Output the [x, y] coordinate of the center of the cell containing the given text.  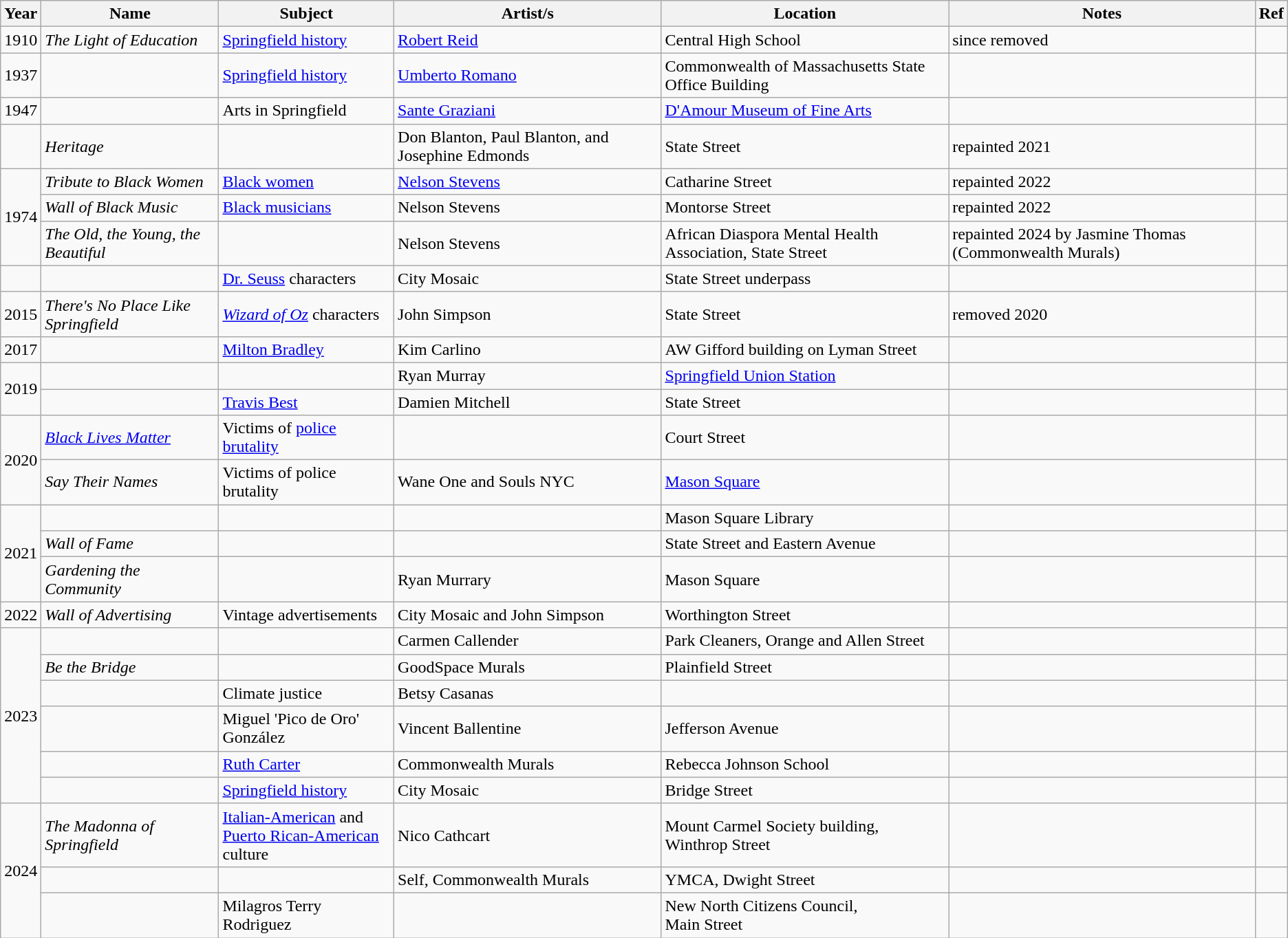
GoodSpace Murals [528, 667]
Dr. Seuss characters [307, 279]
Say Their Names [130, 483]
2024 [21, 871]
Black Lives Matter [130, 437]
Ruth Carter [307, 764]
Miguel 'Pico de Oro' González [307, 729]
Carmen Callender [528, 641]
2021 [21, 553]
Italian-American andPuerto Rican-American culture [307, 835]
Artist/s [528, 14]
YMCA, Dwight Street [805, 880]
since removed [1102, 40]
Vintage advertisements [307, 615]
Travis Best [307, 402]
Springfield Union Station [805, 375]
Mount Carmel Society building, Winthrop Street [805, 835]
1947 [21, 111]
Plainfield Street [805, 667]
Betsy Casanas [528, 693]
2015 [21, 314]
1937 [21, 76]
Wizard of Oz characters [307, 314]
2020 [21, 460]
Worthington Street [805, 615]
D'Amour Museum of Fine Arts [805, 111]
John Simpson [528, 314]
The Madonna of Springfield [130, 835]
City Mosaic and John Simpson [528, 615]
Wall of Fame [130, 544]
Bridge Street [805, 790]
Umberto Romano [528, 76]
Ref [1271, 14]
1910 [21, 40]
There's No Place Like Springfield [130, 314]
Be the Bridge [130, 667]
Milton Bradley [307, 349]
State Street and Eastern Avenue [805, 544]
Vincent Ballentine [528, 729]
Commonwealth Murals [528, 764]
repainted 2021 [1102, 146]
2022 [21, 615]
1974 [21, 217]
Damien Mitchell [528, 402]
Park Cleaners, Orange and Allen Street [805, 641]
Mason Square Library [805, 518]
Black women [307, 182]
Kim Carlino [528, 349]
Nico Cathcart [528, 835]
Rebecca Johnson School [805, 764]
2019 [21, 389]
2023 [21, 715]
2017 [21, 349]
Milagros Terry Rodriguez [307, 915]
Tribute to Black Women [130, 182]
repainted 2024 by Jasmine Thomas (Commonwealth Murals) [1102, 243]
Name [130, 14]
Year [21, 14]
removed 2020 [1102, 314]
Gardening the Community [130, 579]
Arts in Springfield [307, 111]
The Old, the Young, the Beautiful [130, 243]
Sante Graziani [528, 111]
Commonwealth of Massachusetts State Office Building [805, 76]
Montorse Street [805, 208]
Wane One and Souls NYC [528, 483]
Jefferson Avenue [805, 729]
Black musicians [307, 208]
Catharine Street [805, 182]
Self, Commonwealth Murals [528, 880]
Don Blanton, Paul Blanton, and Josephine Edmonds [528, 146]
The Light of Education [130, 40]
Wall of Advertising [130, 615]
Location [805, 14]
Ryan Murray [528, 375]
Wall of Black Music [130, 208]
New North Citizens Council,Main Street [805, 915]
State Street underpass [805, 279]
Heritage [130, 146]
Notes [1102, 14]
Subject [307, 14]
African Diaspora Mental Health Association, State Street [805, 243]
Ryan Murrary [528, 579]
Robert Reid [528, 40]
AW Gifford building on Lyman Street [805, 349]
Climate justice [307, 693]
Central High School [805, 40]
Court Street [805, 437]
